Determine the (X, Y) coordinate at the center of the cell enclosing the given text.  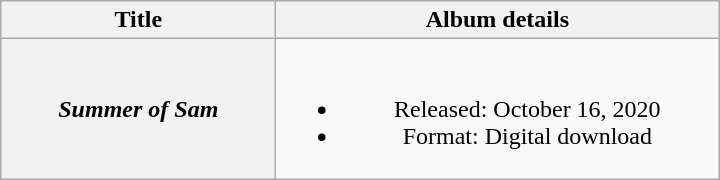
Released: October 16, 2020Format: Digital download (498, 109)
Title (138, 20)
Summer of Sam (138, 109)
Album details (498, 20)
